Determine the [X, Y] coordinate at the center of the cell enclosing the given text.  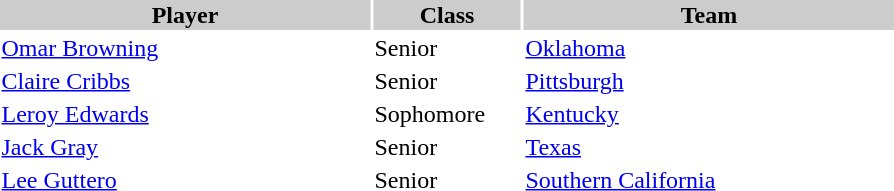
Pittsburgh [709, 81]
Oklahoma [709, 48]
Team [709, 15]
Claire Cribbs [185, 81]
Texas [709, 147]
Player [185, 15]
Leroy Edwards [185, 114]
Sophomore [447, 114]
Jack Gray [185, 147]
Class [447, 15]
Omar Browning [185, 48]
Kentucky [709, 114]
